Detect which cell encompasses the target text, then output its (X, Y) center coordinate. 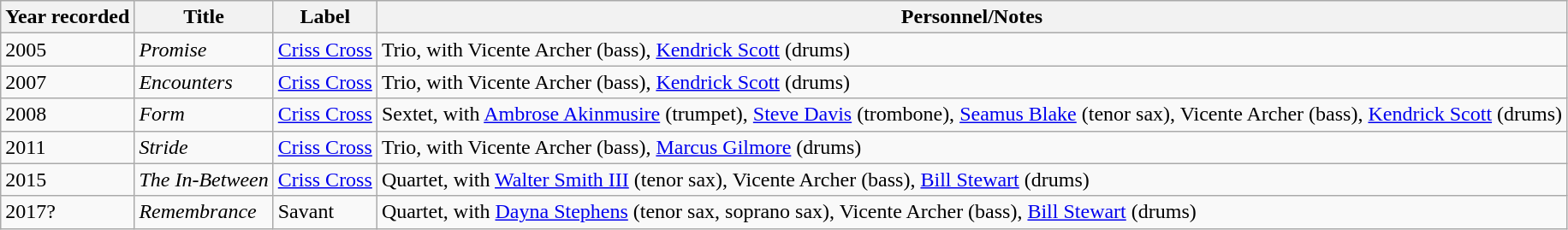
2005 (68, 50)
Stride (204, 147)
The In-Between (204, 180)
Trio, with Vicente Archer (bass), Marcus Gilmore (drums) (971, 147)
Quartet, with Walter Smith III (tenor sax), Vicente Archer (bass), Bill Stewart (drums) (971, 180)
Year recorded (68, 17)
2008 (68, 115)
Savant (325, 212)
2007 (68, 82)
Remembrance (204, 212)
2017? (68, 212)
Form (204, 115)
Promise (204, 50)
Label (325, 17)
Sextet, with Ambrose Akinmusire (trumpet), Steve Davis (trombone), Seamus Blake (tenor sax), Vicente Archer (bass), Kendrick Scott (drums) (971, 115)
2011 (68, 147)
2015 (68, 180)
Personnel/Notes (971, 17)
Encounters (204, 82)
Title (204, 17)
Quartet, with Dayna Stephens (tenor sax, soprano sax), Vicente Archer (bass), Bill Stewart (drums) (971, 212)
